Locate the cell with the specified text and output its [X, Y] center coordinate. 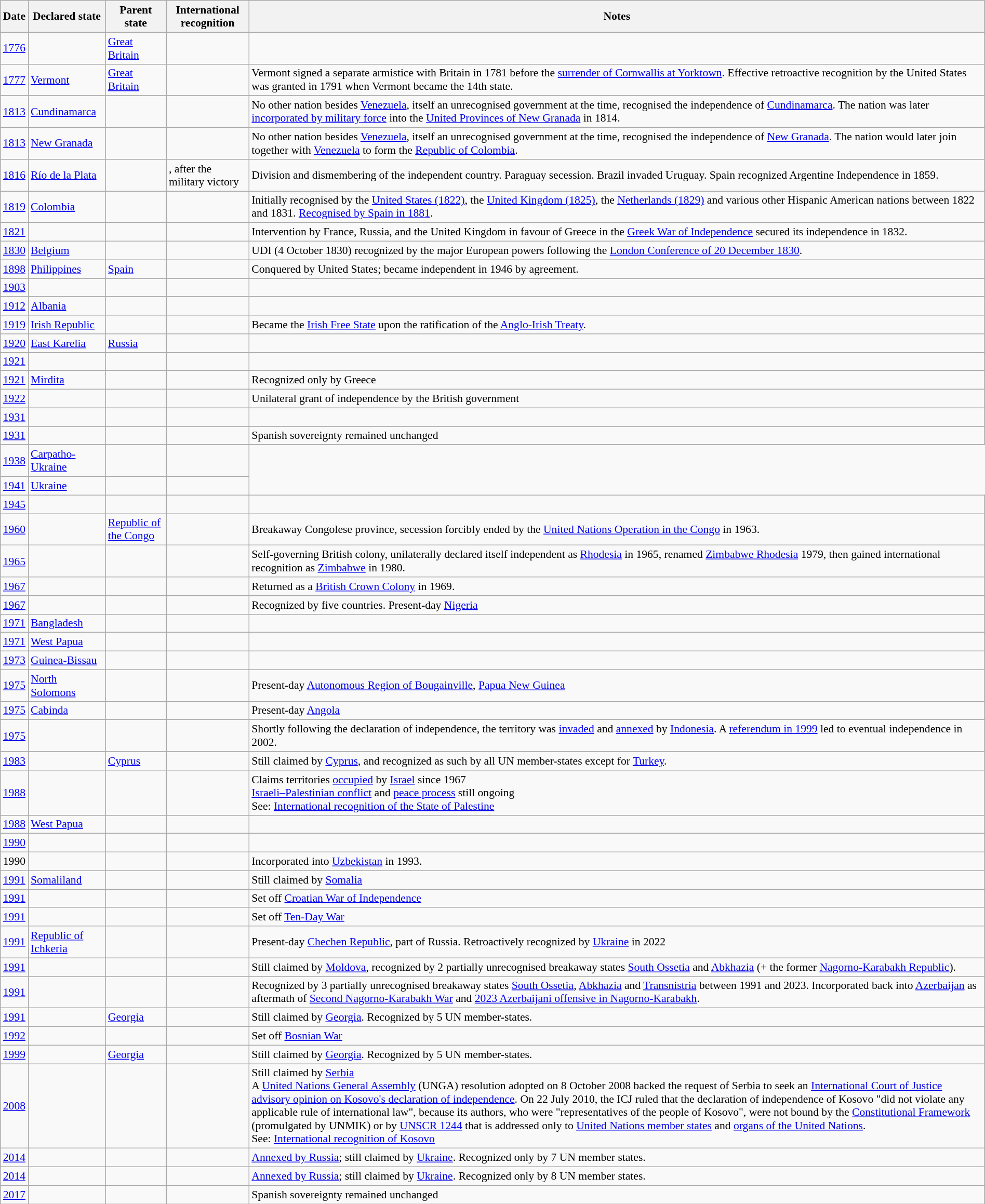
1903 [15, 288]
Date [15, 17]
Still claimed by Cyprus, and recognized as such by all UN member-states except for Turkey. [617, 761]
1912 [15, 306]
1821 [15, 232]
Belgium [66, 251]
1919 [15, 325]
Present-day Autonomous Region of Bougainville, Papua New Guinea [617, 686]
1965 [15, 561]
Russia [136, 343]
1945 [15, 504]
1999 [15, 1054]
Present-day Angola [617, 711]
1938 [15, 461]
Division and dismembering of the independent country. Paraguay secession. Brazil invaded Uruguay. Spain recognized Argentine Independence in 1859. [617, 176]
1920 [15, 343]
1777 [15, 80]
Republic of Ichkeria [66, 942]
Colombia [66, 207]
Albania [66, 306]
Incorporated into Uzbekistan in 1993. [617, 862]
2017 [15, 1195]
Mirdita [66, 380]
New Granada [66, 143]
Cyprus [136, 761]
Set off Bosnian War [617, 1036]
Irish Republic [66, 325]
Republic of the Congo [136, 530]
, after the military victory [208, 176]
Guinea-Bissau [66, 661]
Still claimed by Somalia [617, 880]
International recognition [208, 17]
1776 [15, 48]
1898 [15, 269]
1983 [15, 761]
2008 [15, 1106]
Recognized by five countries. Present-day Nigeria [617, 605]
Ukraine [66, 486]
Set off Ten-Day War [617, 917]
Somaliland [66, 880]
Philippines [66, 269]
Parent state [136, 17]
Annexed by Russia; still claimed by Ukraine. Recognized only by 7 UN member states. [617, 1158]
Breakaway Congolese province, secession forcibly ended by the United Nations Operation in the Congo in 1963. [617, 530]
Set off Croatian War of Independence [617, 899]
Carpatho-Ukraine [66, 461]
Became the Irish Free State upon the ratification of the Anglo-Irish Treaty. [617, 325]
1941 [15, 486]
Cabinda [66, 711]
Unilateral grant of independence by the British government [617, 399]
Vermont [66, 80]
UDI (4 October 1830) recognized by the major European powers following the London Conference of 20 December 1830. [617, 251]
1922 [15, 399]
Notes [617, 17]
East Karelia [66, 343]
Recognized only by Greece [617, 380]
1816 [15, 176]
1830 [15, 251]
Cundinamarca [66, 112]
Present-day Chechen Republic, part of Russia. Retroactively recognized by Ukraine in 2022 [617, 942]
1960 [15, 530]
Returned as a British Crown Colony in 1969. [617, 586]
Declared state [66, 17]
1992 [15, 1036]
1819 [15, 207]
Conquered by United States; became independent in 1946 by agreement. [617, 269]
1973 [15, 661]
Bangladesh [66, 623]
North Solomons [66, 686]
Intervention by France, Russia, and the United Kingdom in favour of Greece in the Greek War of Independence secured its independence in 1832. [617, 232]
Río de la Plata [66, 176]
Annexed by Russia; still claimed by Ukraine. Recognized only by 8 UN member states. [617, 1176]
Spain [136, 269]
